Determine the [x, y] coordinate at the center of the cell enclosing the given text.  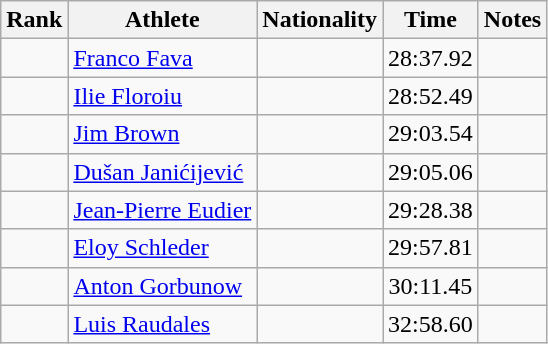
Ilie Floroiu [162, 96]
Time [431, 20]
28:52.49 [431, 96]
Anton Gorbunow [162, 286]
29:05.06 [431, 172]
Nationality [320, 20]
Athlete [162, 20]
30:11.45 [431, 286]
Luis Raudales [162, 324]
29:28.38 [431, 210]
Jim Brown [162, 134]
Notes [512, 20]
28:37.92 [431, 58]
Franco Fava [162, 58]
29:57.81 [431, 248]
29:03.54 [431, 134]
Eloy Schleder [162, 248]
32:58.60 [431, 324]
Rank [34, 20]
Dušan Janićijević [162, 172]
Jean-Pierre Eudier [162, 210]
